Determine the [X, Y] coordinate at the center of the cell enclosing the given text.  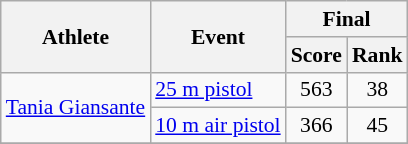
Rank [378, 55]
10 m air pistol [218, 126]
Event [218, 36]
Athlete [76, 36]
366 [316, 126]
38 [378, 90]
45 [378, 126]
Score [316, 55]
25 m pistol [218, 90]
Final [347, 19]
563 [316, 90]
Tania Giansante [76, 108]
